Extract the (X, Y) coordinate from the center of the cell holding the provided text.  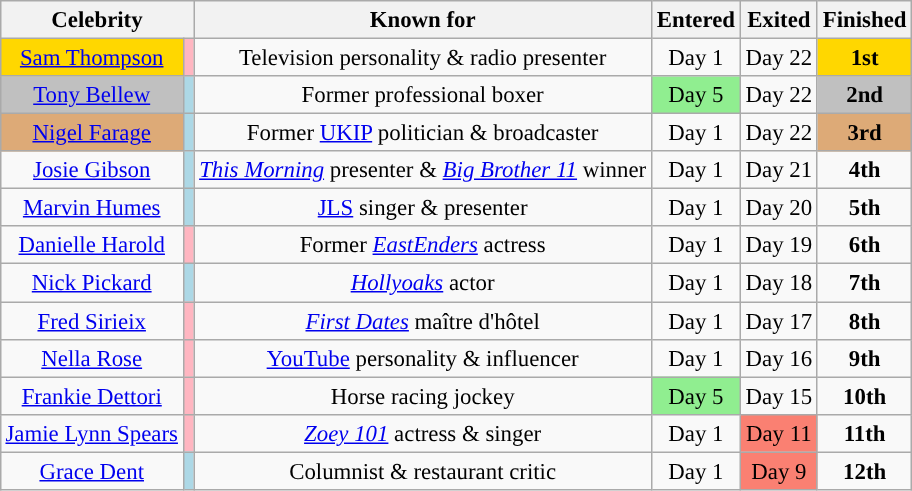
Television personality & radio presenter (423, 57)
YouTube personality & influencer (423, 358)
12th (864, 471)
Day 18 (778, 283)
Day 19 (778, 245)
Nigel Farage (92, 133)
This Morning presenter & Big Brother 11 winner (423, 170)
Day 16 (778, 358)
Exited (778, 20)
Marvin Humes (92, 208)
Known for (423, 20)
Jamie Lynn Spears (92, 433)
Former EastEnders actress (423, 245)
8th (864, 321)
7th (864, 283)
10th (864, 396)
Day 21 (778, 170)
1st (864, 57)
2nd (864, 95)
Nella Rose (92, 358)
First Dates maître d'hôtel (423, 321)
Frankie Dettori (92, 396)
11th (864, 433)
Former professional boxer (423, 95)
5th (864, 208)
Sam Thompson (92, 57)
Fred Sirieix (92, 321)
JLS singer & presenter (423, 208)
Day 9 (778, 471)
Hollyoaks actor (423, 283)
Day 11 (778, 433)
6th (864, 245)
Grace Dent (92, 471)
Horse racing jockey (423, 396)
Celebrity (97, 20)
Zoey 101 actress & singer (423, 433)
Tony Bellew (92, 95)
9th (864, 358)
3rd (864, 133)
Day 20 (778, 208)
Entered (696, 20)
Danielle Harold (92, 245)
Columnist & restaurant critic (423, 471)
Nick Pickard (92, 283)
Former UKIP politician & broadcaster (423, 133)
Finished (864, 20)
Day 15 (778, 396)
4th (864, 170)
Day 17 (778, 321)
Josie Gibson (92, 170)
